Extract the (X, Y) coordinate from the center of the cell holding the provided text.  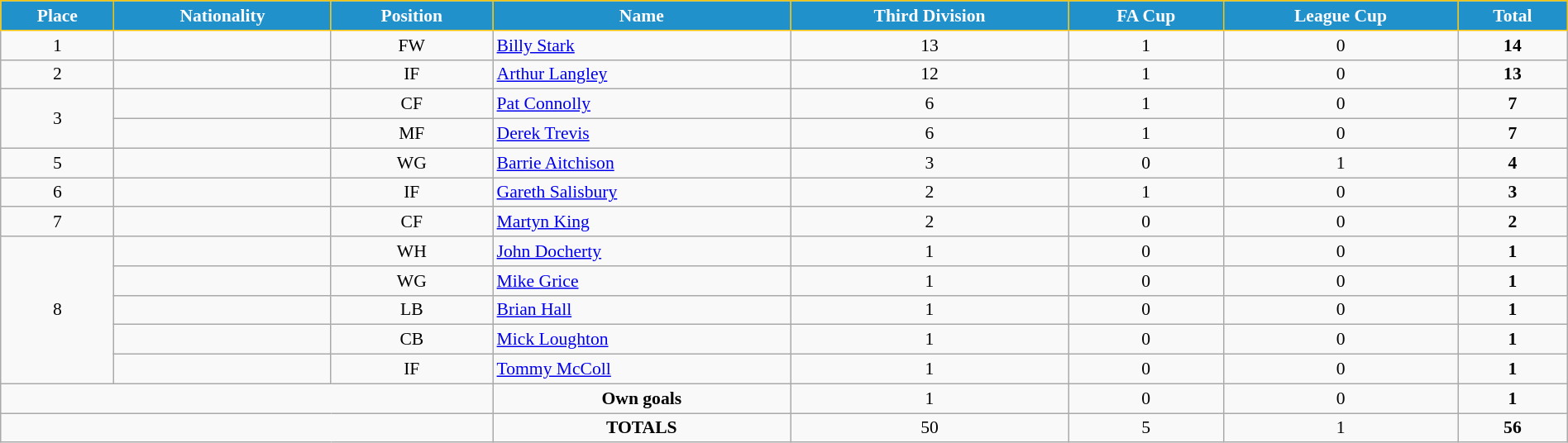
56 (1513, 428)
Third Division (930, 16)
WH (412, 251)
Own goals (642, 398)
Billy Stark (642, 45)
Mike Grice (642, 281)
Pat Connolly (642, 104)
Barrie Aitchison (642, 163)
Place (58, 16)
Position (412, 16)
Gareth Salisbury (642, 193)
Tommy McColl (642, 369)
Brian Hall (642, 310)
Mick Loughton (642, 340)
Name (642, 16)
CB (412, 340)
8 (58, 310)
FA Cup (1146, 16)
Nationality (222, 16)
FW (412, 45)
50 (930, 428)
Arthur Langley (642, 74)
Derek Trevis (642, 134)
12 (930, 74)
14 (1513, 45)
4 (1513, 163)
Martyn King (642, 222)
Total (1513, 16)
League Cup (1341, 16)
MF (412, 134)
TOTALS (642, 428)
LB (412, 310)
John Docherty (642, 251)
